Locate the cell with the specified text and output its [x, y] center coordinate. 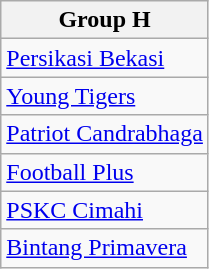
Bintang Primavera [105, 248]
Group H [105, 20]
Patriot Candrabhaga [105, 134]
Football Plus [105, 172]
Young Tigers [105, 96]
Persikasi Bekasi [105, 58]
PSKC Cimahi [105, 210]
